Extract the (x, y) coordinate from the center of the cell holding the provided text.  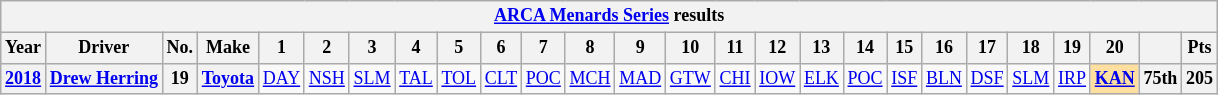
16 (944, 48)
DSF (987, 78)
KAN (1114, 78)
205 (1200, 78)
Year (24, 48)
17 (987, 48)
ELK (822, 78)
9 (640, 48)
10 (691, 48)
20 (1114, 48)
3 (372, 48)
IRP (1072, 78)
8 (590, 48)
Pts (1200, 48)
CLT (500, 78)
TAL (416, 78)
No. (180, 48)
18 (1031, 48)
TOL (458, 78)
NSH (326, 78)
CHI (735, 78)
7 (543, 48)
1 (281, 48)
12 (778, 48)
75th (1160, 78)
13 (822, 48)
GTW (691, 78)
14 (865, 48)
Driver (104, 48)
4 (416, 48)
ISF (904, 78)
DAY (281, 78)
Toyota (228, 78)
5 (458, 48)
Make (228, 48)
Drew Herring (104, 78)
IOW (778, 78)
2018 (24, 78)
15 (904, 48)
2 (326, 48)
BLN (944, 78)
ARCA Menards Series results (610, 16)
MCH (590, 78)
11 (735, 48)
MAD (640, 78)
6 (500, 48)
